From the cell containing the given text, extract its center point as (x, y) coordinate. 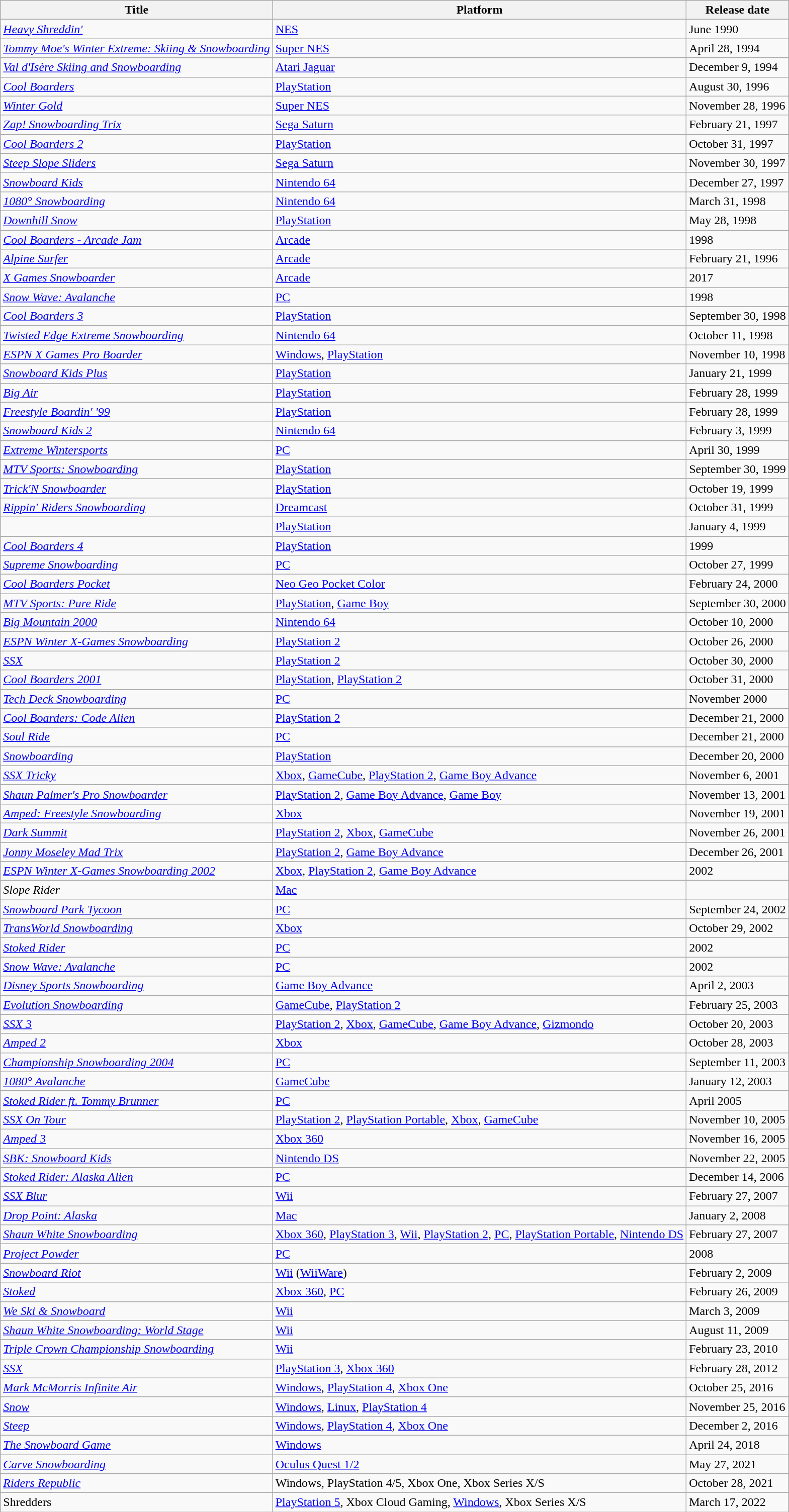
We Ski & Snowboard (137, 1311)
Amped: Freestyle Snowboarding (137, 813)
Atari Jaguar (479, 67)
October 31, 2000 (738, 680)
Game Boy Advance (479, 986)
Dreamcast (479, 507)
Neo Geo Pocket Color (479, 584)
Shaun Palmer's Pro Snowboarder (137, 794)
Snowboard Kids 2 (137, 431)
November 2000 (738, 699)
January 4, 1999 (738, 526)
PlayStation 2, Game Boy Advance, Game Boy (479, 794)
Stoked (137, 1292)
Soul Ride (137, 737)
April 2, 2003 (738, 986)
Xbox, GameCube, PlayStation 2, Game Boy Advance (479, 775)
Dark Summit (137, 832)
May 27, 2021 (738, 1464)
Cool Boarders: Code Alien (137, 718)
Carve Snowboarding (137, 1464)
SSX Tricky (137, 775)
November 28, 1996 (738, 106)
Evolution Snowboarding (137, 1005)
Tommy Moe's Winter Extreme: Skiing & Snowboarding (137, 48)
Xbox 360, PlayStation 3, Wii, PlayStation 2, PC, PlayStation Portable, Nintendo DS (479, 1235)
Platform (479, 10)
SSX 3 (137, 1024)
January 12, 2003 (738, 1081)
Windows, Linux, PlayStation 4 (479, 1406)
X Games Snowboarder (137, 278)
October 27, 1999 (738, 565)
Windows, PlayStation 4/5, Xbox One, Xbox Series X/S (479, 1483)
1080° Snowboarding (137, 201)
Snow (137, 1406)
Triple Crown Championship Snowboarding (137, 1349)
March 17, 2022 (738, 1502)
Disney Sports Snowboarding (137, 986)
Big Air (137, 393)
September 30, 2000 (738, 603)
Oculus Quest 1/2 (479, 1464)
February 21, 1997 (738, 125)
PlayStation 2, Game Boy Advance (479, 852)
Extreme Wintersports (137, 450)
Slope Rider (137, 890)
Riders Republic (137, 1483)
Supreme Snowboarding (137, 565)
February 21, 1996 (738, 259)
Cool Boarders 2001 (137, 680)
Downhill Snow (137, 220)
September 24, 2002 (738, 909)
Drop Point: Alaska (137, 1215)
April 24, 2018 (738, 1445)
Val d'Isère Skiing and Snowboarding (137, 67)
Title (137, 10)
March 3, 2009 (738, 1311)
September 11, 2003 (738, 1062)
The Snowboard Game (137, 1445)
March 31, 1998 (738, 201)
October 19, 1999 (738, 488)
Amped 3 (137, 1139)
November 16, 2005 (738, 1139)
December 27, 1997 (738, 182)
October 28, 2021 (738, 1483)
Snowboard Park Tycoon (137, 909)
May 28, 1998 (738, 220)
February 24, 2000 (738, 584)
Heavy Shreddin' (137, 29)
Jonny Moseley Mad Trix (137, 852)
PlayStation 3, Xbox 360 (479, 1368)
February 3, 1999 (738, 431)
Alpine Surfer (137, 259)
Release date (738, 10)
November 30, 1997 (738, 163)
Snowboard Riot (137, 1273)
Rippin' Riders Snowboarding (137, 507)
December 14, 2006 (738, 1177)
Xbox, PlayStation 2, Game Boy Advance (479, 871)
Twisted Edge Extreme Snowboarding (137, 335)
MTV Sports: Snowboarding (137, 469)
November 13, 2001 (738, 794)
Championship Snowboarding 2004 (137, 1062)
November 10, 2005 (738, 1119)
Cool Boarders 3 (137, 316)
Cool Boarders 4 (137, 545)
Stoked Rider: Alaska Alien (137, 1177)
PlayStation 5, Xbox Cloud Gaming, Windows, Xbox Series X/S (479, 1502)
December 20, 2000 (738, 756)
GameCube (479, 1081)
Snowboarding (137, 756)
Freestyle Boardin' '99 (137, 412)
April 2005 (738, 1100)
October 31, 1997 (738, 144)
August 11, 2009 (738, 1330)
Snowboard Kids Plus (137, 373)
2008 (738, 1254)
September 30, 1998 (738, 316)
November 25, 2016 (738, 1406)
Cool Boarders - Arcade Jam (137, 240)
SBK: Snowboard Kids (137, 1158)
October 20, 2003 (738, 1024)
April 30, 1999 (738, 450)
October 10, 2000 (738, 622)
September 30, 1999 (738, 469)
February 2, 2009 (738, 1273)
Stoked Rider (137, 948)
PlayStation 2, PlayStation Portable, Xbox, GameCube (479, 1119)
November 22, 2005 (738, 1158)
Snowboard Kids (137, 182)
SSX Blur (137, 1196)
ESPN Winter X-Games Snowboarding 2002 (137, 871)
November 26, 2001 (738, 832)
Wii (WiiWare) (479, 1273)
October 31, 1999 (738, 507)
Shaun White Snowboarding: World Stage (137, 1330)
February 25, 2003 (738, 1005)
Amped 2 (137, 1043)
Shredders (137, 1502)
ESPN Winter X-Games Snowboarding (137, 641)
Cool Boarders 2 (137, 144)
January 21, 1999 (738, 373)
January 2, 2008 (738, 1215)
TransWorld Snowboarding (137, 928)
October 29, 2002 (738, 928)
Cool Boarders (137, 86)
February 26, 2009 (738, 1292)
Mark McMorris Infinite Air (137, 1387)
Stoked Rider ft. Tommy Brunner (137, 1100)
PlayStation, PlayStation 2 (479, 680)
December 26, 2001 (738, 852)
February 28, 2012 (738, 1368)
Windows, PlayStation (479, 354)
Xbox 360 (479, 1139)
Winter Gold (137, 106)
Big Mountain 2000 (137, 622)
October 11, 1998 (738, 335)
October 25, 2016 (738, 1387)
Zap! Snowboarding Trix (137, 125)
2017 (738, 278)
November 10, 1998 (738, 354)
1999 (738, 545)
Cool Boarders Pocket (137, 584)
Windows (479, 1445)
August 30, 1996 (738, 86)
PlayStation 2, Xbox, GameCube, Game Boy Advance, Gizmondo (479, 1024)
Steep (137, 1426)
SSX On Tour (137, 1119)
Xbox 360, PC (479, 1292)
October 30, 2000 (738, 660)
November 6, 2001 (738, 775)
GameCube, PlayStation 2 (479, 1005)
November 19, 2001 (738, 813)
February 23, 2010 (738, 1349)
1080° Avalanche (137, 1081)
NES (479, 29)
Shaun White Snowboarding (137, 1235)
Steep Slope Sliders (137, 163)
Trick'N Snowboarder (137, 488)
MTV Sports: Pure Ride (137, 603)
Tech Deck Snowboarding (137, 699)
PlayStation, Game Boy (479, 603)
April 28, 1994 (738, 48)
December 9, 1994 (738, 67)
October 28, 2003 (738, 1043)
Project Powder (137, 1254)
PlayStation 2, Xbox, GameCube (479, 832)
June 1990 (738, 29)
Nintendo DS (479, 1158)
October 26, 2000 (738, 641)
December 2, 2016 (738, 1426)
ESPN X Games Pro Boarder (137, 354)
